From the cell containing the given text, extract its center point as (x, y) coordinate. 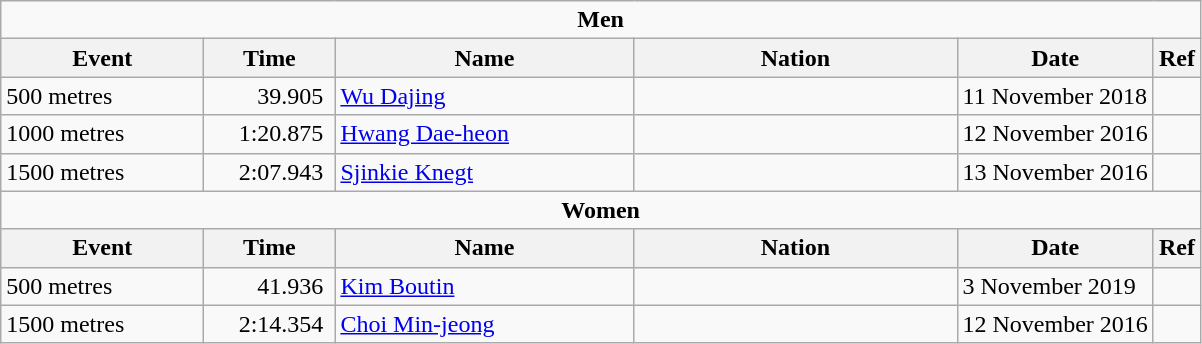
3 November 2019 (1055, 286)
11 November 2018 (1055, 96)
13 November 2016 (1055, 172)
2:14.354 (270, 324)
Sjinkie Knegt (484, 172)
Hwang Dae-heon (484, 134)
1:20.875 (270, 134)
Kim Boutin (484, 286)
2:07.943 (270, 172)
1000 metres (102, 134)
Wu Dajing (484, 96)
39.905 (270, 96)
Choi Min-jeong (484, 324)
41.936 (270, 286)
Women (601, 210)
Men (601, 20)
